Return the (X, Y) coordinate for the center point of the cell that contains the specified text.  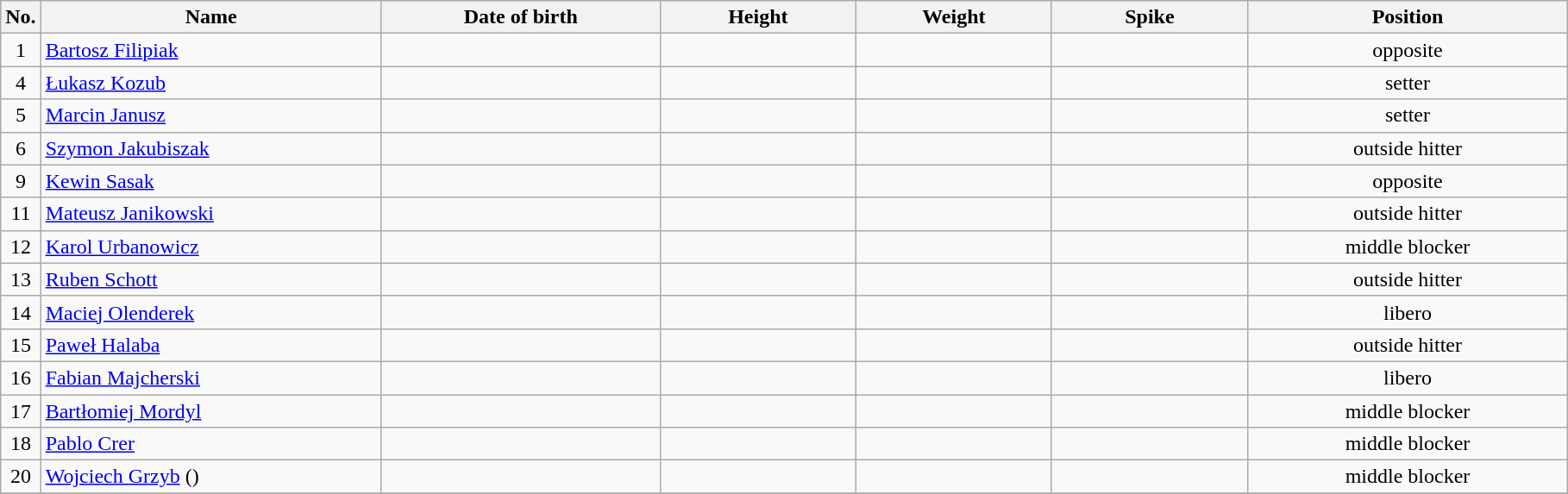
Bartosz Filipiak (210, 50)
Height (757, 17)
11 (21, 214)
Szymon Jakubiszak (210, 148)
Weight (954, 17)
Fabian Majcherski (210, 378)
14 (21, 312)
4 (21, 83)
18 (21, 444)
Position (1408, 17)
Marcin Janusz (210, 116)
Name (210, 17)
Paweł Halaba (210, 345)
12 (21, 247)
Karol Urbanowicz (210, 247)
Maciej Olenderek (210, 312)
1 (21, 50)
20 (21, 477)
9 (21, 181)
No. (21, 17)
Wojciech Grzyb () (210, 477)
Pablo Crer (210, 444)
6 (21, 148)
Spike (1149, 17)
15 (21, 345)
5 (21, 116)
Mateusz Janikowski (210, 214)
Kewin Sasak (210, 181)
13 (21, 279)
Łukasz Kozub (210, 83)
Bartłomiej Mordyl (210, 411)
17 (21, 411)
Ruben Schott (210, 279)
Date of birth (521, 17)
16 (21, 378)
